Extract the [x, y] coordinate from the center of the cell holding the provided text.  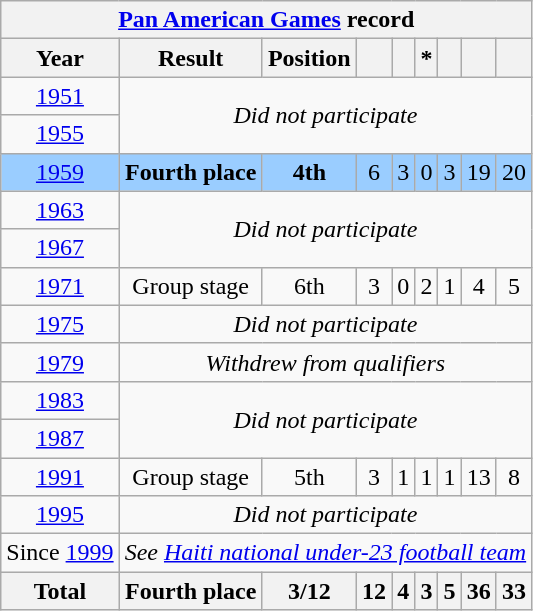
Total [60, 591]
2 [426, 286]
1959 [60, 172]
1955 [60, 134]
5th [309, 477]
Position [309, 58]
33 [514, 591]
Pan American Games record [266, 20]
6th [309, 286]
1979 [60, 362]
8 [514, 477]
4th [309, 172]
1991 [60, 477]
1983 [60, 400]
See Haiti national under-23 football team [326, 553]
1975 [60, 324]
1971 [60, 286]
12 [374, 591]
1995 [60, 515]
1967 [60, 248]
20 [514, 172]
1951 [60, 96]
1987 [60, 438]
13 [478, 477]
19 [478, 172]
Result [190, 58]
36 [478, 591]
Withdrew from qualifiers [326, 362]
* [426, 58]
Year [60, 58]
6 [374, 172]
Since 1999 [60, 553]
3/12 [309, 591]
1963 [60, 210]
